Pinpoint the cell where the given text exists, returning its (x, y) midpoint coordinate. 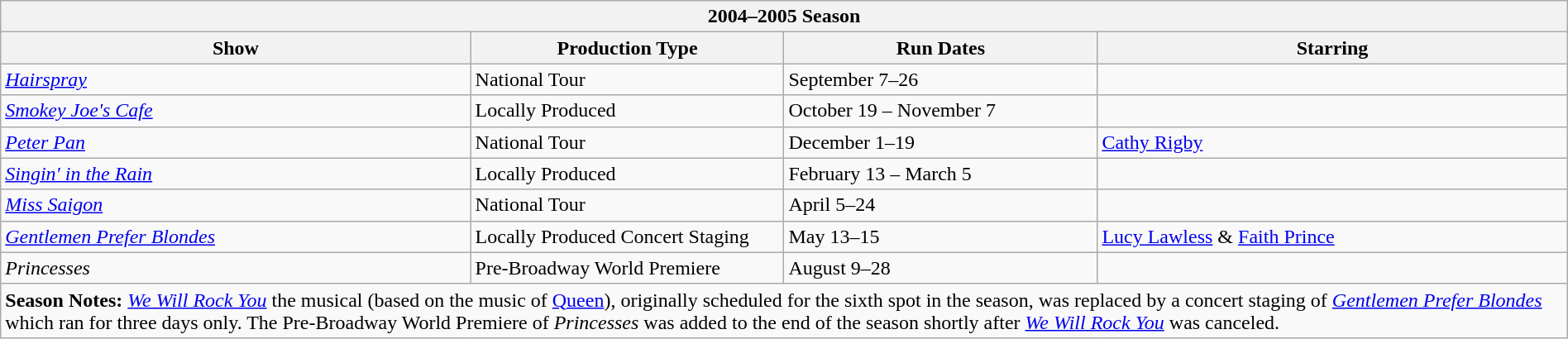
Locally Produced Concert Staging (627, 236)
August 9–28 (941, 268)
Smokey Joe's Cafe (236, 111)
October 19 – November 7 (941, 111)
Starring (1332, 48)
Run Dates (941, 48)
May 13–15 (941, 236)
Princesses (236, 268)
Pre-Broadway World Premiere (627, 268)
Cathy Rigby (1332, 142)
Gentlemen Prefer Blondes (236, 236)
Hairspray (236, 79)
September 7–26 (941, 79)
Peter Pan (236, 142)
Singin' in the Rain (236, 174)
2004–2005 Season (784, 17)
February 13 – March 5 (941, 174)
Production Type (627, 48)
Lucy Lawless & Faith Prince (1332, 236)
Show (236, 48)
April 5–24 (941, 205)
Miss Saigon (236, 205)
December 1–19 (941, 142)
